Provide the (X, Y) coordinate of the cell's center where the given text is located.  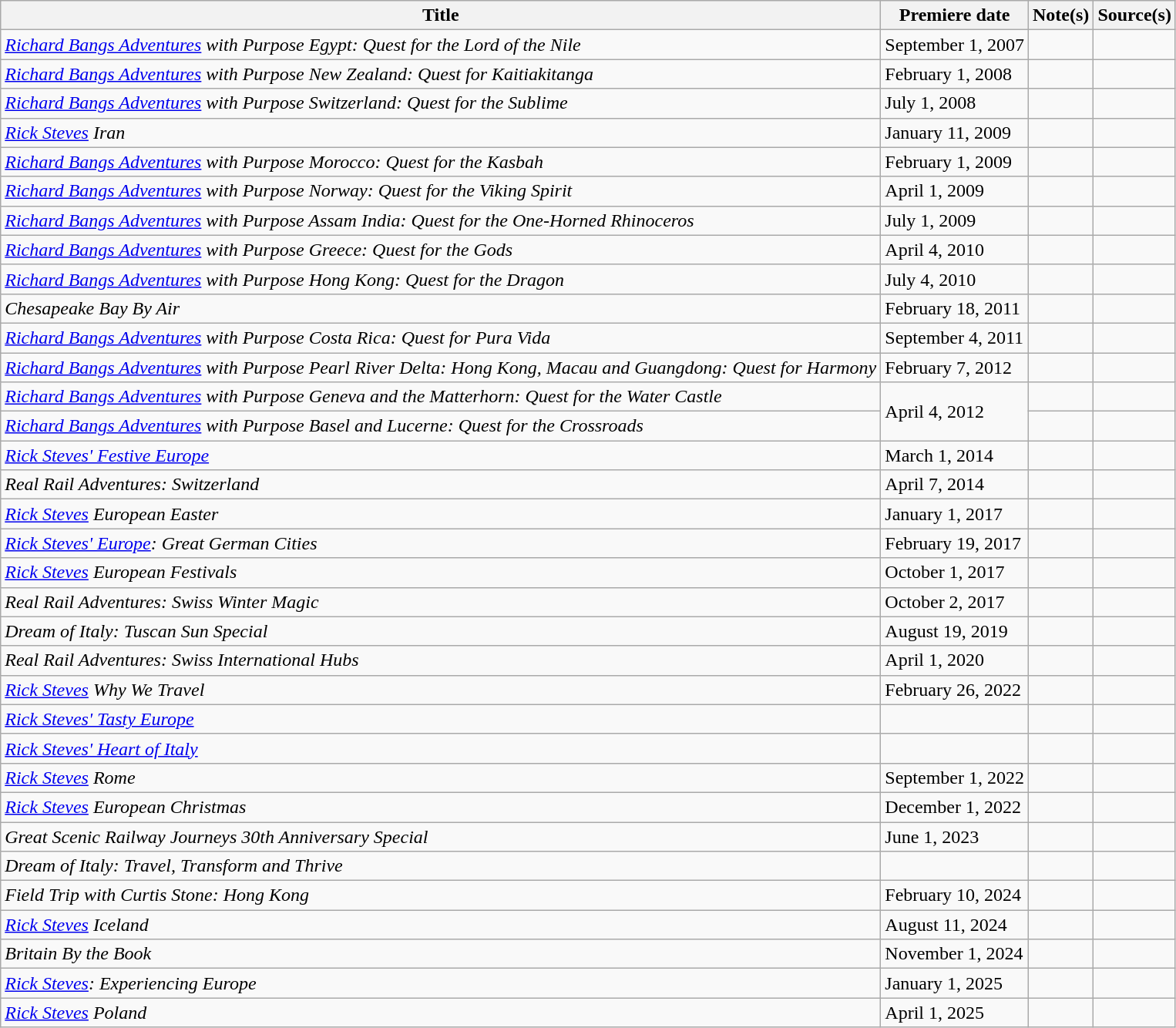
Real Rail Adventures: Switzerland (441, 485)
Rick Steves' Tasty Europe (441, 719)
February 18, 2011 (955, 308)
April 1, 2009 (955, 191)
Richard Bangs Adventures with Purpose Assam India: Quest for the One-Horned Rhinoceros (441, 220)
Title (441, 15)
Rick Steves Iceland (441, 925)
Richard Bangs Adventures with Purpose Norway: Quest for the Viking Spirit (441, 191)
January 11, 2009 (955, 133)
August 11, 2024 (955, 925)
February 26, 2022 (955, 690)
Dream of Italy: Travel, Transform and Thrive (441, 866)
Rick Steves Why We Travel (441, 690)
Richard Bangs Adventures with Purpose Pearl River Delta: Hong Kong, Macau and Guangdong: Quest for Harmony (441, 368)
Richard Bangs Adventures with Purpose Egypt: Quest for the Lord of the Nile (441, 45)
Field Trip with Curtis Stone: Hong Kong (441, 895)
Dream of Italy: Tuscan Sun Special (441, 631)
Note(s) (1060, 15)
January 1, 2025 (955, 983)
December 1, 2022 (955, 807)
Rick Steves Iran (441, 133)
Rick Steves' Europe: Great German Cities (441, 543)
July 1, 2008 (955, 103)
Real Rail Adventures: Swiss Winter Magic (441, 602)
April 4, 2010 (955, 250)
September 1, 2007 (955, 45)
Rick Steves' Heart of Italy (441, 748)
April 7, 2014 (955, 485)
February 10, 2024 (955, 895)
July 4, 2010 (955, 279)
Richard Bangs Adventures with Purpose Morocco: Quest for the Kasbah (441, 162)
January 1, 2017 (955, 514)
Richard Bangs Adventures with Purpose Geneva and the Matterhorn: Quest for the Water Castle (441, 397)
October 2, 2017 (955, 602)
September 1, 2022 (955, 778)
Richard Bangs Adventures with Purpose New Zealand: Quest for Kaitiakitanga (441, 74)
Rick Steves European Easter (441, 514)
Richard Bangs Adventures with Purpose Basel and Lucerne: Quest for the Crossroads (441, 426)
Rick Steves: Experiencing Europe (441, 983)
Rick Steves Rome (441, 778)
November 1, 2024 (955, 954)
Richard Bangs Adventures with Purpose Costa Rica: Quest for Pura Vida (441, 338)
Britain By the Book (441, 954)
July 1, 2009 (955, 220)
February 7, 2012 (955, 368)
Rick Steves European Festivals (441, 573)
August 19, 2019 (955, 631)
Real Rail Adventures: Swiss International Hubs (441, 660)
September 4, 2011 (955, 338)
April 1, 2025 (955, 1013)
Richard Bangs Adventures with Purpose Greece: Quest for the Gods (441, 250)
April 1, 2020 (955, 660)
Rick Steves Poland (441, 1013)
Great Scenic Railway Journeys 30th Anniversary Special (441, 836)
Rick Steves' Festive Europe (441, 455)
February 19, 2017 (955, 543)
April 4, 2012 (955, 412)
June 1, 2023 (955, 836)
Chesapeake Bay By Air (441, 308)
October 1, 2017 (955, 573)
Rick Steves European Christmas (441, 807)
Source(s) (1134, 15)
Richard Bangs Adventures with Purpose Hong Kong: Quest for the Dragon (441, 279)
Premiere date (955, 15)
Richard Bangs Adventures with Purpose Switzerland: Quest for the Sublime (441, 103)
February 1, 2009 (955, 162)
March 1, 2014 (955, 455)
February 1, 2008 (955, 74)
